Search for the cell housing the specified text and yield its [X, Y] center coordinate. 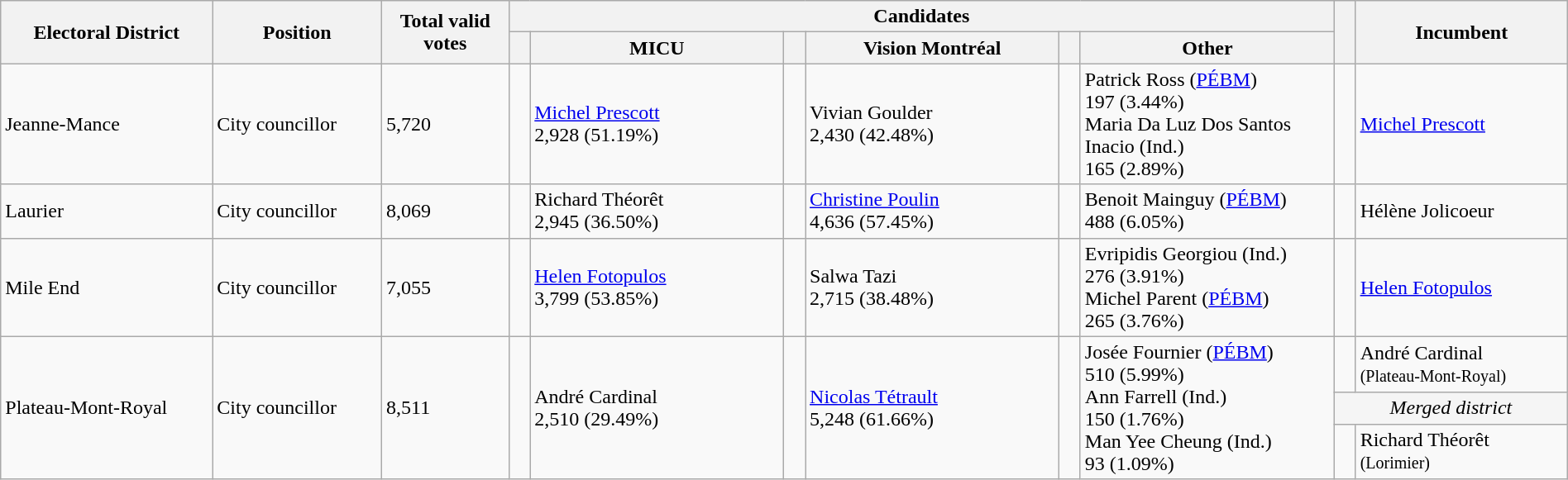
Jeanne-Mance [107, 124]
Benoit Mainguy (PÉBM)488 (6.05%) [1207, 211]
Vision Montréal [933, 48]
Total valid votes [446, 32]
7,055 [446, 288]
Laurier [107, 211]
Electoral District [107, 32]
Evripidis Georgiou (Ind.)276 (3.91%)Michel Parent (PÉBM)265 (3.76%) [1207, 288]
André Cardinal2,510 (29.49%) [657, 408]
Hélène Jolicoeur [1461, 211]
Helen Fotopulos [1461, 288]
Incumbent [1461, 32]
Mile End [107, 288]
Plateau-Mont-Royal [107, 408]
Vivian Goulder2,430 (42.48%) [933, 124]
Richard Théorêt2,945 (36.50%) [657, 211]
Helen Fotopulos3,799 (53.85%) [657, 288]
Other [1207, 48]
André Cardinal(Plateau-Mont-Royal) [1461, 364]
Michel Prescott [1461, 124]
Richard Théorêt(Lorimier) [1461, 451]
8,511 [446, 408]
Salwa Tazi2,715 (38.48%) [933, 288]
8,069 [446, 211]
5,720 [446, 124]
Patrick Ross (PÉBM)197 (3.44%)Maria Da Luz Dos Santos Inacio (Ind.)165 (2.89%) [1207, 124]
Merged district [1451, 408]
Michel Prescott2,928 (51.19%) [657, 124]
MICU [657, 48]
Candidates [921, 17]
Position [298, 32]
Josée Fournier (PÉBM)510 (5.99%)Ann Farrell (Ind.)150 (1.76%)Man Yee Cheung (Ind.)93 (1.09%) [1207, 408]
Nicolas Tétrault5,248 (61.66%) [933, 408]
Christine Poulin4,636 (57.45%) [933, 211]
